Determine the [X, Y] coordinate at the center of the cell enclosing the given text.  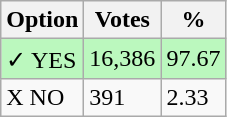
% [194, 20]
X NO [42, 97]
2.33 [194, 97]
97.67 [194, 59]
391 [122, 97]
16,386 [122, 59]
Option [42, 20]
Votes [122, 20]
✓ YES [42, 59]
